Return the [X, Y] coordinate for the center point of the cell that contains the specified text.  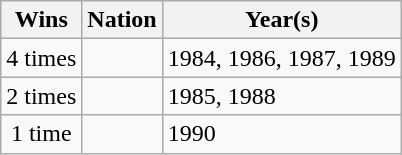
Year(s) [282, 20]
1990 [282, 134]
4 times [42, 58]
2 times [42, 96]
1 time [42, 134]
Nation [122, 20]
Wins [42, 20]
1984, 1986, 1987, 1989 [282, 58]
1985, 1988 [282, 96]
